Find where the given text appears and provide that cell's center as [X, Y] coordinate. 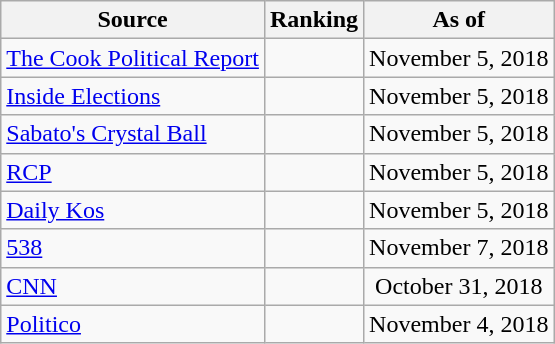
Politico [133, 324]
The Cook Political Report [133, 58]
November 7, 2018 [459, 248]
As of [459, 20]
October 31, 2018 [459, 286]
CNN [133, 286]
RCP [133, 172]
Source [133, 20]
Daily Kos [133, 210]
538 [133, 248]
November 4, 2018 [459, 324]
Inside Elections [133, 96]
Ranking [314, 20]
Sabato's Crystal Ball [133, 134]
